Locate the cell with the specified text and output its (x, y) center coordinate. 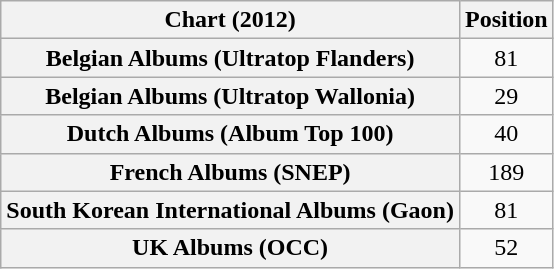
Dutch Albums (Album Top 100) (230, 134)
52 (506, 248)
Chart (2012) (230, 20)
40 (506, 134)
189 (506, 172)
French Albums (SNEP) (230, 172)
South Korean International Albums (Gaon) (230, 210)
Belgian Albums (Ultratop Flanders) (230, 58)
29 (506, 96)
UK Albums (OCC) (230, 248)
Belgian Albums (Ultratop Wallonia) (230, 96)
Position (506, 20)
